Capture the cell that displays the provided text and extract its [X, Y] central coordinate. 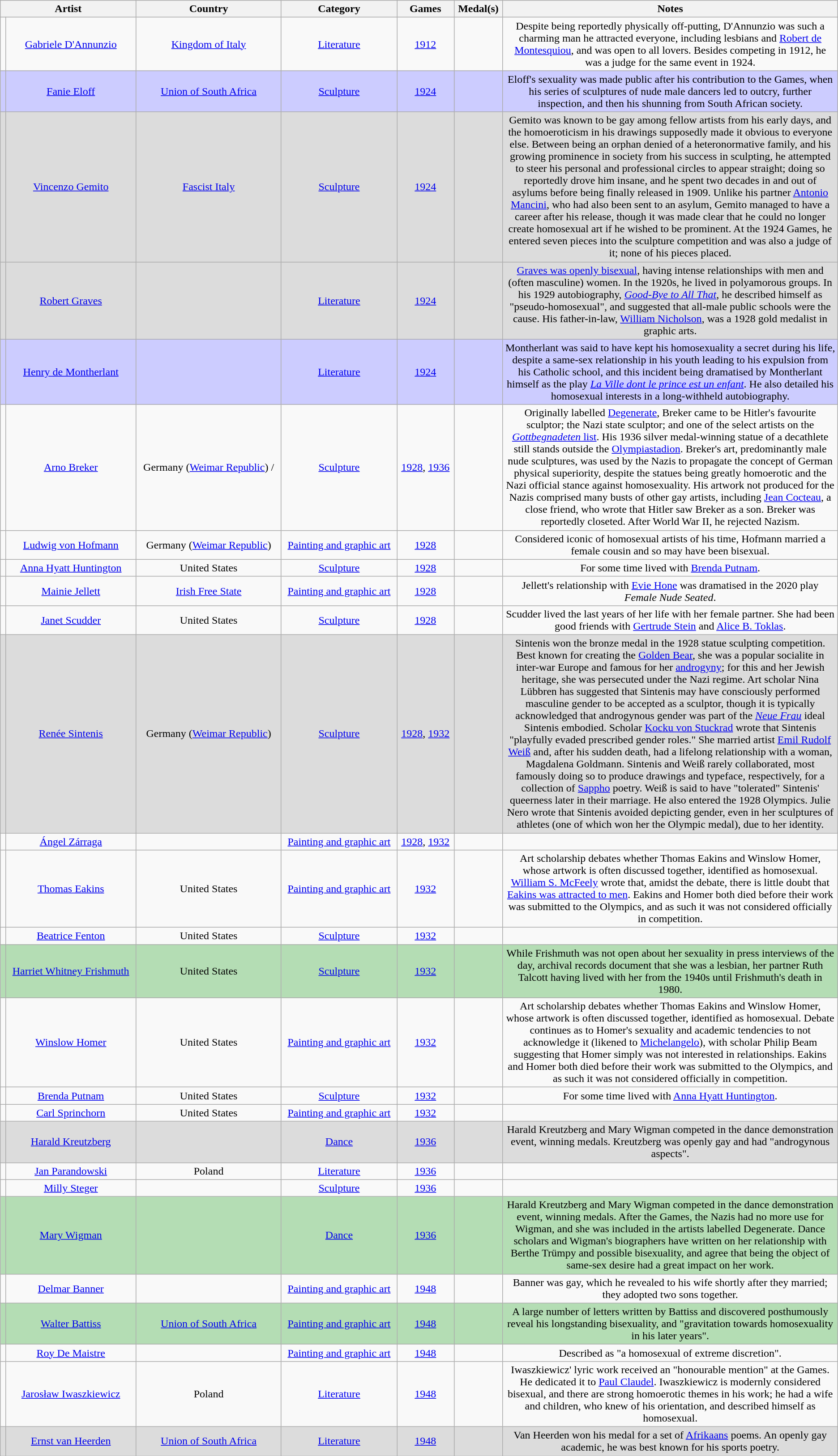
1928, 1936 [426, 467]
Renée Sintenis [71, 734]
Artist [68, 9]
Janet Scudder [71, 620]
Fascist Italy [209, 187]
Thomas Eakins [71, 889]
Harriet Whitney Frishmuth [71, 971]
Banner was gay, which he revealed to his wife shortly after they married; they adopted two sons together. [670, 1289]
Harald Kreutzberg [71, 1142]
Vincenzo Gemito [71, 187]
Van Heerden won his medal for a set of Afrikaans poems. An openly gay academic, he was best known for his sports poetry. [670, 1441]
Described as "a homosexual of extreme discretion". [670, 1353]
Mary Wigman [71, 1235]
Scudder lived the last years of her life with her female partner. She had been good friends with Gertrude Stein and Alice B. Toklas. [670, 620]
For some time lived with Anna Hyatt Huntington. [670, 1096]
Carl Sprinchorn [71, 1113]
1912 [426, 44]
Harald Kreutzberg and Mary Wigman competed in the dance demonstration event, winning medals. Kreutzberg was openly gay and had "androgynous aspects". [670, 1142]
Jan Parandowski [71, 1171]
Jellett's relationship with Evie Hone was dramatised in the 2020 play Female Nude Seated. [670, 591]
Ángel Zárraga [71, 842]
Roy De Maistre [71, 1353]
Winslow Homer [71, 1043]
Considered iconic of homosexual artists of his time, Hofmann married a female cousin and so may have been bisexual. [670, 545]
Walter Battiss [71, 1324]
Kingdom of Italy [209, 44]
Mainie Jellett [71, 591]
Brenda Putnam [71, 1096]
For some time lived with Brenda Putnam. [670, 568]
Henry de Montherlant [71, 372]
Irish Free State [209, 591]
Jarosław Iwaszkiewicz [71, 1394]
Category [339, 9]
Germany (Weimar Republic) / [209, 467]
Games [426, 9]
Milly Steger [71, 1188]
Fanie Eloff [71, 91]
Ludwig von Hofmann [71, 545]
Robert Graves [71, 301]
Notes [670, 9]
Medal(s) [478, 9]
Beatrice Fenton [71, 936]
Ernst van Heerden [71, 1441]
Arno Breker [71, 467]
Delmar Banner [71, 1289]
Gabriele D'Annunzio [71, 44]
Anna Hyatt Huntington [71, 568]
Country [209, 9]
